Capture the cell that displays the provided text and extract its [X, Y] central coordinate. 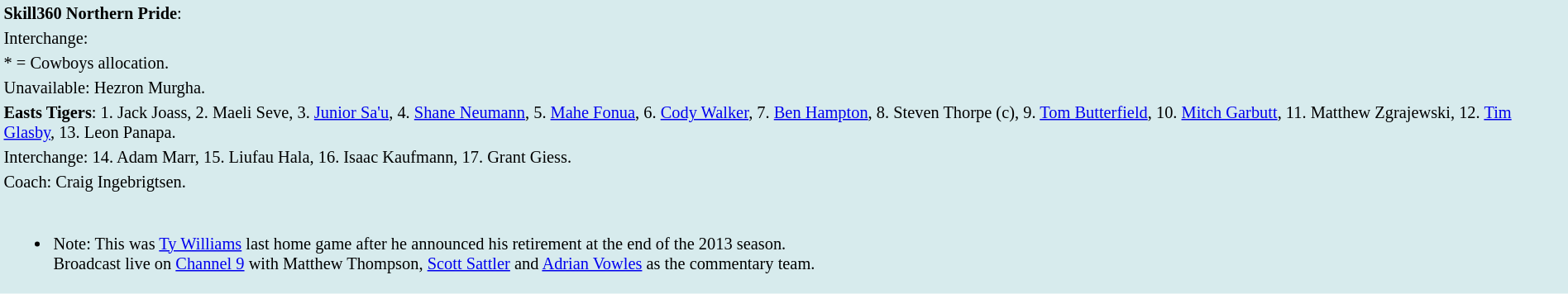
Coach: Craig Ingebrigtsen. [784, 182]
* = Cowboys allocation. [784, 63]
Skill360 Northern Pride: [784, 13]
Unavailable: Hezron Murgha. [784, 88]
Interchange: 14. Adam Marr, 15. Liufau Hala, 16. Isaac Kaufmann, 17. Grant Giess. [784, 157]
Interchange: [784, 38]
